Provide the (x, y) coordinate of the cell's center where the given text is located.  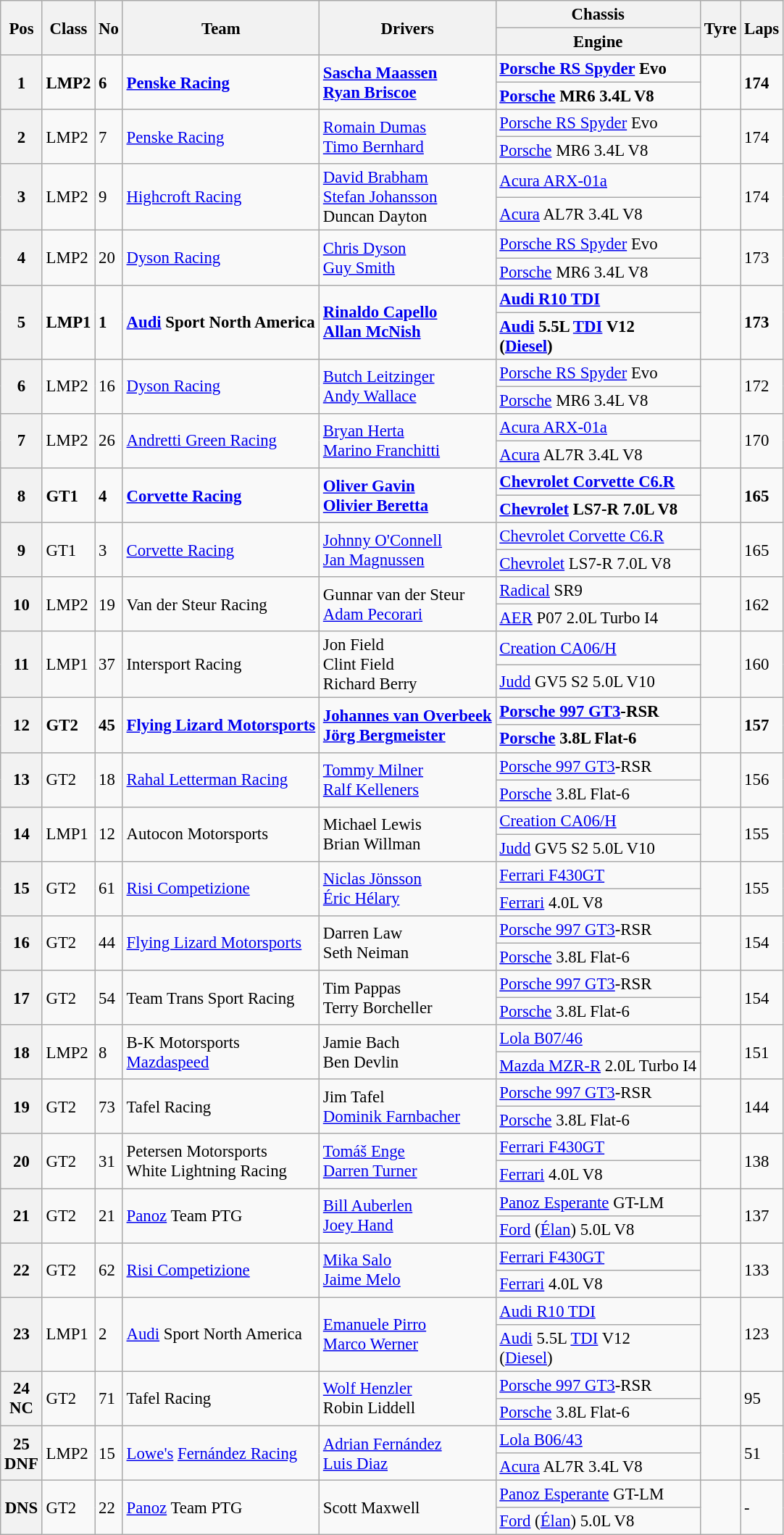
45 (109, 725)
DNS (22, 1507)
Johnny O'Connell Jan Magnussen (407, 549)
25DNF (22, 1452)
Michael Lewis Brian Willman (407, 833)
51 (762, 1452)
Chassis (598, 14)
Rinaldo Capello Allan McNish (407, 322)
37 (109, 665)
Romain Dumas Timo Bernhard (407, 136)
- (762, 1507)
Johannes van Overbeek Jörg Bergmeister (407, 725)
156 (762, 780)
Jim Tafel Dominik Farnbacher (407, 1106)
Van der Steur Racing (220, 604)
Class (68, 28)
144 (762, 1106)
Lowe's Fernández Racing (220, 1452)
14 (22, 833)
54 (109, 997)
Tyre (720, 28)
Jamie Bach Ben Devlin (407, 1052)
Mazda MZR-R 2.0L Turbo I4 (598, 1066)
123 (762, 1334)
Lola B07/46 (598, 1039)
Autocon Motorsports (220, 833)
162 (762, 604)
Engine (598, 42)
151 (762, 1052)
61 (109, 889)
Darren Law Seth Neiman (407, 944)
157 (762, 725)
73 (109, 1106)
Butch Leitzinger Andy Wallace (407, 386)
10 (22, 604)
11 (22, 665)
Pos (22, 28)
Petersen Motorsports White Lightning Racing (220, 1161)
Gunnar van der Steur Adam Pecorari (407, 604)
31 (109, 1161)
Drivers (407, 28)
170 (762, 441)
26 (109, 441)
David Brabham Stefan Johansson Duncan Dayton (407, 197)
Team Trans Sport Racing (220, 997)
Niclas Jönsson Éric Hélary (407, 889)
Bill Auberlen Joey Hand (407, 1216)
Bryan Herta Marino Franchitti (407, 441)
AER P07 2.0L Turbo I4 (598, 618)
44 (109, 944)
95 (762, 1399)
133 (762, 1270)
Adrian Fernández Luis Diaz (407, 1452)
Intersport Racing (220, 665)
138 (762, 1161)
Wolf Henzler Robin Liddell (407, 1399)
Radical SR9 (598, 591)
Team (220, 28)
Scott Maxwell (407, 1507)
Highcroft Racing (220, 197)
13 (22, 780)
Rahal Letterman Racing (220, 780)
62 (109, 1270)
Andretti Green Racing (220, 441)
Tommy Milner Ralf Kelleners (407, 780)
Mika Salo Jaime Melo (407, 1270)
Emanuele Pirro Marco Werner (407, 1334)
71 (109, 1399)
160 (762, 665)
Laps (762, 28)
Jon Field Clint Field Richard Berry (407, 665)
23 (22, 1334)
17 (22, 997)
5 (22, 322)
Tim Pappas Terry Borcheller (407, 997)
Sascha Maassen Ryan Briscoe (407, 83)
No (109, 28)
24NC (22, 1399)
172 (762, 386)
Lola B06/43 (598, 1439)
B-K Motorsports Mazdaspeed (220, 1052)
Chris Dyson Guy Smith (407, 258)
137 (762, 1216)
Tomáš Enge Darren Turner (407, 1161)
Oliver Gavin Olivier Beretta (407, 496)
